Locate the cell with the specified text and output its [x, y] center coordinate. 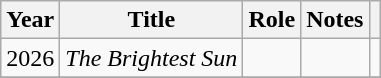
The Brightest Sun [152, 58]
2026 [30, 58]
Year [30, 20]
Title [152, 20]
Notes [335, 20]
Role [272, 20]
